Determine the (x, y) coordinate at the center of the cell enclosing the given text.  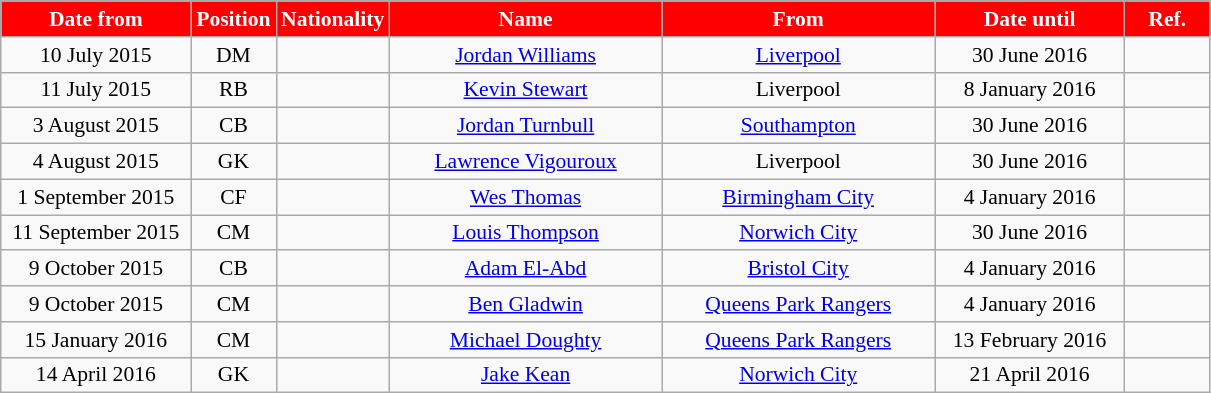
15 January 2016 (96, 340)
Ben Gladwin (526, 304)
8 January 2016 (1030, 90)
Michael Doughty (526, 340)
Position (234, 19)
Jordan Turnbull (526, 126)
Kevin Stewart (526, 90)
Wes Thomas (526, 197)
Lawrence Vigouroux (526, 162)
11 July 2015 (96, 90)
Birmingham City (798, 197)
DM (234, 55)
3 August 2015 (96, 126)
21 April 2016 (1030, 375)
10 July 2015 (96, 55)
Bristol City (798, 269)
Adam El-Abd (526, 269)
13 February 2016 (1030, 340)
Name (526, 19)
4 August 2015 (96, 162)
RB (234, 90)
Date until (1030, 19)
Nationality (332, 19)
Jordan Williams (526, 55)
Louis Thompson (526, 233)
14 April 2016 (96, 375)
Date from (96, 19)
Jake Kean (526, 375)
1 September 2015 (96, 197)
11 September 2015 (96, 233)
Ref. (1168, 19)
Southampton (798, 126)
From (798, 19)
CF (234, 197)
